From the cell containing the given text, extract its center point as (x, y) coordinate. 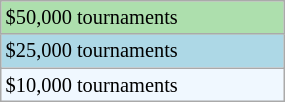
$50,000 tournaments (142, 17)
$10,000 tournaments (142, 85)
$25,000 tournaments (142, 51)
